Return (x, y) of the center of cell containing provided text 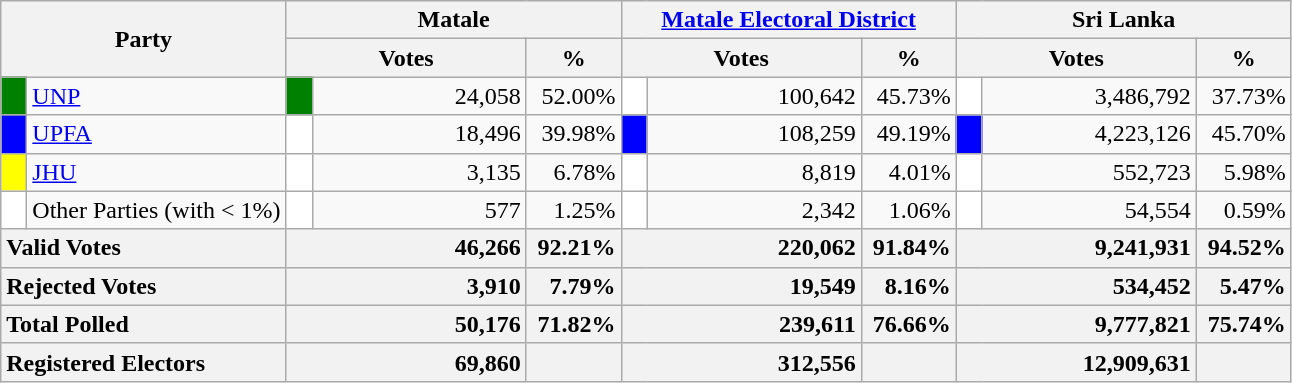
220,062 (741, 248)
0.59% (1244, 210)
534,452 (1076, 286)
92.21% (574, 248)
69,860 (406, 362)
Party (144, 39)
239,611 (741, 324)
UPFA (156, 134)
7.79% (574, 286)
108,259 (754, 134)
46,266 (406, 248)
71.82% (574, 324)
2,342 (754, 210)
Sri Lanka (1124, 20)
4,223,126 (1089, 134)
9,241,931 (1076, 248)
54,554 (1089, 210)
552,723 (1089, 172)
37.73% (1244, 96)
39.98% (574, 134)
49.19% (908, 134)
Matale Electoral District (788, 20)
50,176 (406, 324)
577 (419, 210)
8.16% (908, 286)
UNP (156, 96)
Matale (454, 20)
Other Parties (with < 1%) (156, 210)
312,556 (741, 362)
5.47% (1244, 286)
6.78% (574, 172)
1.25% (574, 210)
91.84% (908, 248)
Rejected Votes (144, 286)
Registered Electors (144, 362)
3,135 (419, 172)
100,642 (754, 96)
45.70% (1244, 134)
5.98% (1244, 172)
3,910 (406, 286)
JHU (156, 172)
75.74% (1244, 324)
Valid Votes (144, 248)
24,058 (419, 96)
18,496 (419, 134)
3,486,792 (1089, 96)
9,777,821 (1076, 324)
1.06% (908, 210)
19,549 (741, 286)
4.01% (908, 172)
76.66% (908, 324)
94.52% (1244, 248)
45.73% (908, 96)
12,909,631 (1076, 362)
Total Polled (144, 324)
8,819 (754, 172)
52.00% (574, 96)
